Return the [x, y] coordinate for the center point of the cell that contains the specified text.  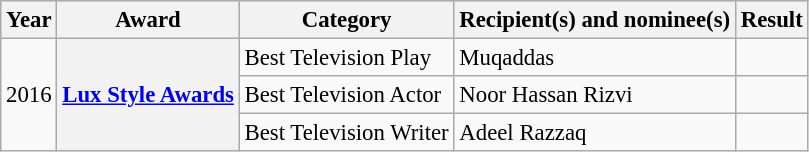
Year [29, 20]
Lux Style Awards [148, 96]
Best Television Play [346, 58]
Best Television Actor [346, 95]
Adeel Razzaq [594, 133]
Result [772, 20]
Category [346, 20]
2016 [29, 96]
Recipient(s) and nominee(s) [594, 20]
Award [148, 20]
Muqaddas [594, 58]
Best Television Writer [346, 133]
Noor Hassan Rizvi [594, 95]
